Locate the cell with the specified text and output its [X, Y] center coordinate. 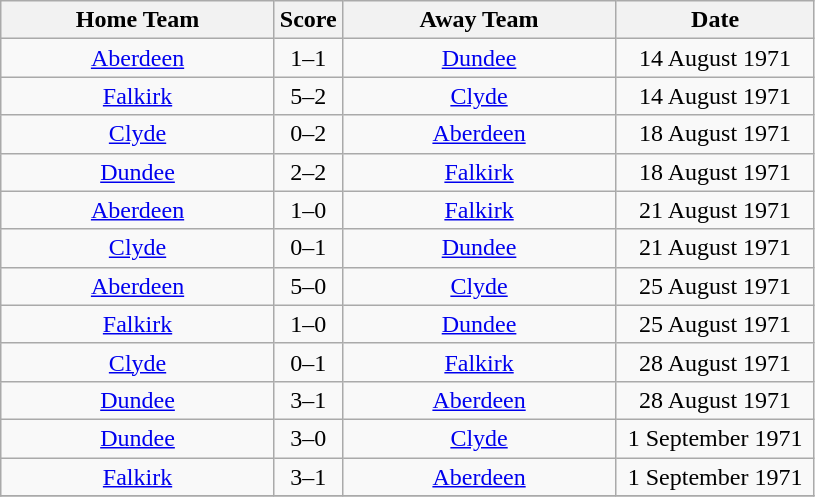
Away Team [479, 20]
Home Team [138, 20]
0–2 [308, 134]
5–2 [308, 96]
2–2 [308, 172]
3–0 [308, 438]
Score [308, 20]
1–1 [308, 58]
5–0 [308, 286]
Date [716, 20]
